Capture the cell that displays the provided text and extract its [x, y] central coordinate. 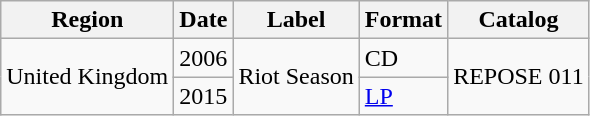
United Kingdom [88, 77]
Region [88, 20]
Format [403, 20]
Date [204, 20]
Riot Season [296, 77]
CD [403, 58]
Label [296, 20]
2015 [204, 96]
REPOSE 011 [519, 77]
Catalog [519, 20]
2006 [204, 58]
LP [403, 96]
